Scan for the cell matching the given text and deliver its [X, Y] coordinate at center. 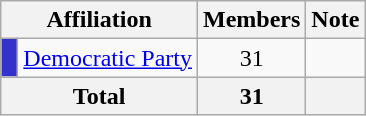
Affiliation [100, 20]
Total [100, 96]
Members [251, 20]
Democratic Party [108, 58]
Note [336, 20]
